Detect which cell encompasses the target text, then output its (x, y) center coordinate. 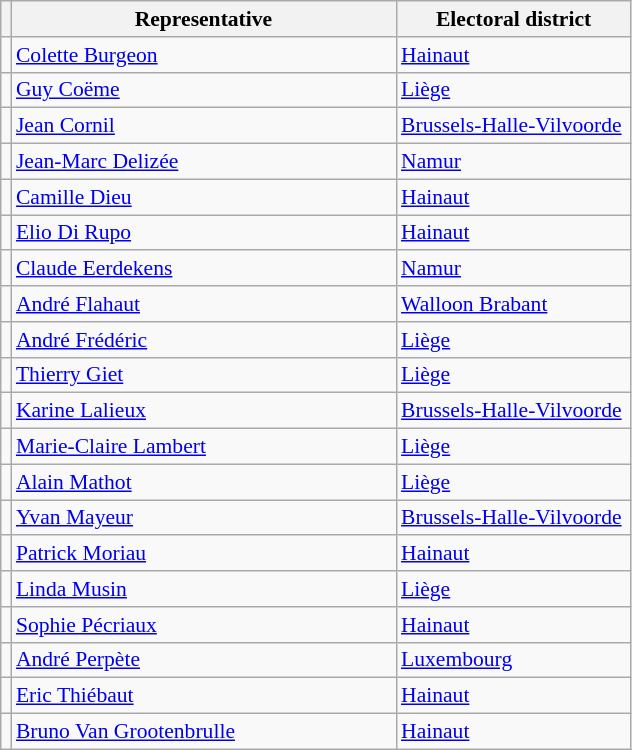
Luxembourg (514, 660)
Electoral district (514, 19)
Elio Di Rupo (204, 233)
Bruno Van Grootenbrulle (204, 732)
Walloon Brabant (514, 304)
Sophie Pécriaux (204, 625)
Eric Thiébaut (204, 696)
Marie-Claire Lambert (204, 447)
Jean Cornil (204, 126)
Representative (204, 19)
Linda Musin (204, 589)
Karine Lalieux (204, 411)
Thierry Giet (204, 375)
Guy Coëme (204, 90)
André Frédéric (204, 340)
Camille Dieu (204, 197)
Claude Eerdekens (204, 269)
André Perpète (204, 660)
André Flahaut (204, 304)
Yvan Mayeur (204, 518)
Jean-Marc Delizée (204, 162)
Patrick Moriau (204, 554)
Alain Mathot (204, 482)
Colette Burgeon (204, 55)
